Return the (X, Y) coordinate for the center point of the cell that contains the specified text.  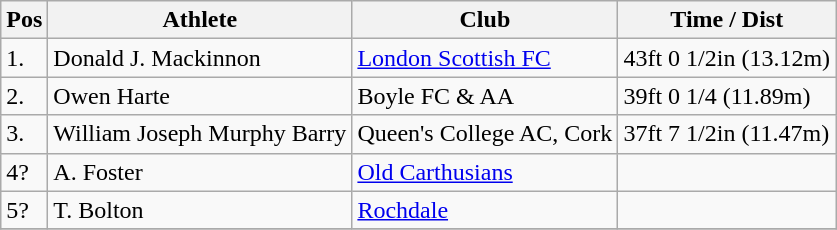
T. Bolton (200, 210)
4? (24, 172)
43ft 0 1/2in (13.12m) (727, 58)
Rochdale (485, 210)
Time / Dist (727, 20)
William Joseph Murphy Barry (200, 134)
Pos (24, 20)
2. (24, 96)
1. (24, 58)
Old Carthusians (485, 172)
Queen's College AC, Cork (485, 134)
Boyle FC & AA (485, 96)
Donald J. Mackinnon (200, 58)
A. Foster (200, 172)
Athlete (200, 20)
39ft 0 1/4 (11.89m) (727, 96)
37ft 7 1/2in (11.47m) (727, 134)
Club (485, 20)
5? (24, 210)
Owen Harte (200, 96)
London Scottish FC (485, 58)
3. (24, 134)
